Return [X, Y] of the center of cell containing provided text 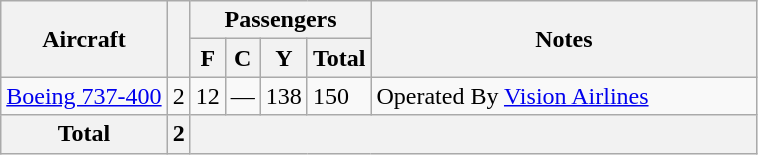
Boeing 737-400 [84, 96]
138 [284, 96]
Y [284, 58]
Passengers [280, 20]
F [208, 58]
Notes [564, 39]
150 [339, 96]
12 [208, 96]
C [242, 58]
Aircraft [84, 39]
— [242, 96]
Operated By Vision Airlines [564, 96]
